For the text-containing cell, return its midpoint in (X, Y) coordinate format. 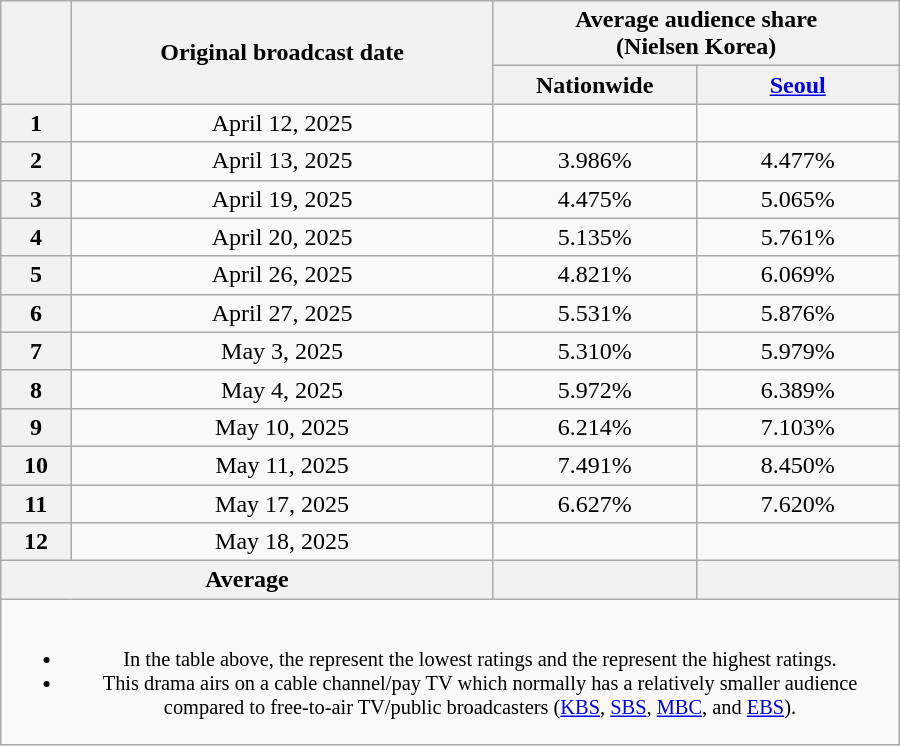
May 11, 2025 (282, 465)
May 10, 2025 (282, 427)
Average (247, 580)
5.531% (594, 313)
2 (36, 161)
4.475% (594, 199)
7.620% (798, 503)
5.065% (798, 199)
5.310% (594, 351)
7.491% (594, 465)
Nationwide (594, 85)
7.103% (798, 427)
3.986% (594, 161)
5.979% (798, 351)
8 (36, 389)
May 4, 2025 (282, 389)
6.627% (594, 503)
4.821% (594, 275)
11 (36, 503)
5.876% (798, 313)
6.389% (798, 389)
7 (36, 351)
5.761% (798, 237)
5 (36, 275)
3 (36, 199)
April 19, 2025 (282, 199)
April 20, 2025 (282, 237)
6.069% (798, 275)
6.214% (594, 427)
April 27, 2025 (282, 313)
May 18, 2025 (282, 542)
April 12, 2025 (282, 123)
April 13, 2025 (282, 161)
1 (36, 123)
9 (36, 427)
Original broadcast date (282, 52)
10 (36, 465)
12 (36, 542)
4 (36, 237)
5.135% (594, 237)
April 26, 2025 (282, 275)
4.477% (798, 161)
Average audience share(Nielsen Korea) (696, 34)
May 17, 2025 (282, 503)
8.450% (798, 465)
6 (36, 313)
May 3, 2025 (282, 351)
5.972% (594, 389)
Seoul (798, 85)
